Detect which cell encompasses the target text, then output its [x, y] center coordinate. 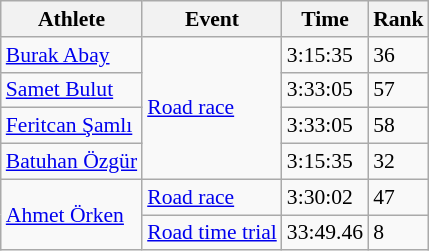
Feritcan Şamlı [72, 126]
32 [398, 162]
Rank [398, 19]
Samet Bulut [72, 90]
36 [398, 55]
57 [398, 90]
3:30:02 [325, 197]
47 [398, 197]
Ahmet Örken [72, 214]
Burak Abay [72, 55]
33:49.46 [325, 233]
Batuhan Özgür [72, 162]
Time [325, 19]
8 [398, 233]
Event [212, 19]
Road time trial [212, 233]
Athlete [72, 19]
58 [398, 126]
